Locate the cell with the specified text and output its [X, Y] center coordinate. 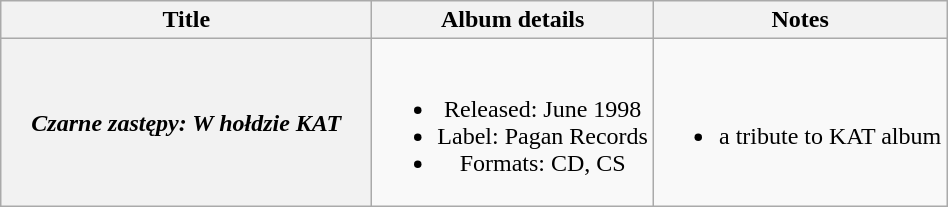
Title [186, 20]
Czarne zastępy: W hołdzie KAT [186, 122]
Notes [800, 20]
a tribute to KAT album [800, 122]
Released: June 1998Label: Pagan RecordsFormats: CD, CS [513, 122]
Album details [513, 20]
